Return [x, y] of the center of cell containing provided text 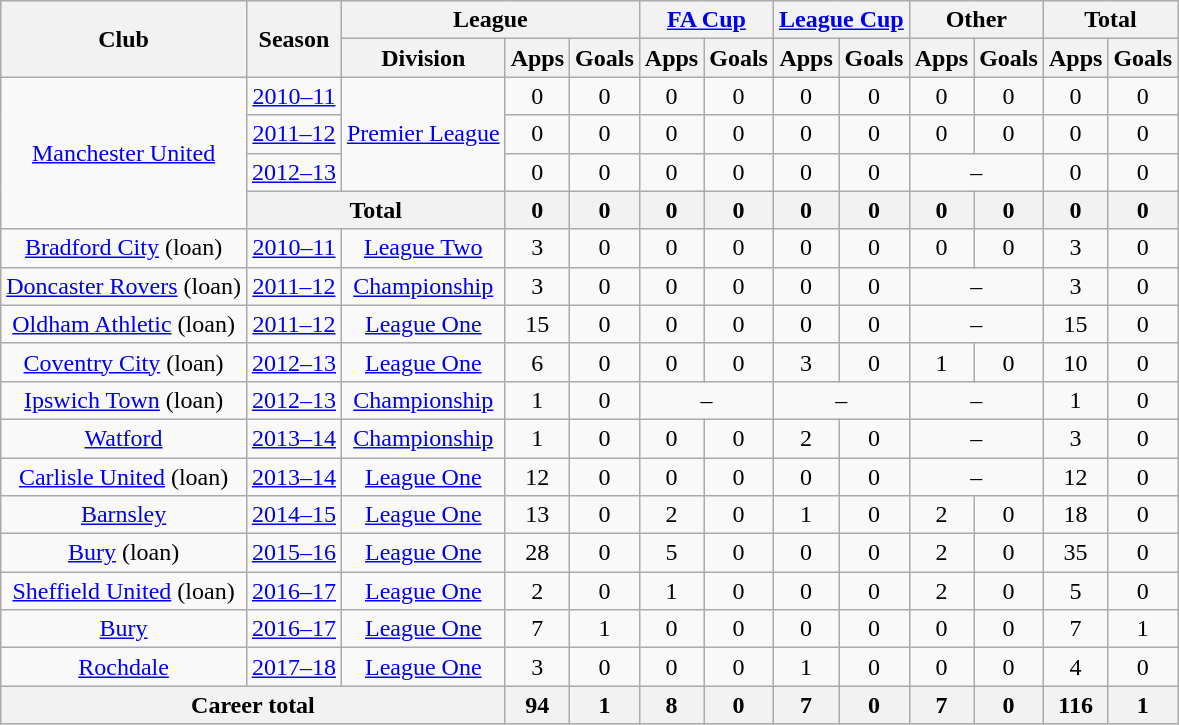
28 [537, 553]
League Cup [841, 20]
FA Cup [706, 20]
Coventry City (loan) [124, 362]
Career total [253, 705]
35 [1075, 553]
Watford [124, 438]
Ipswich Town (loan) [124, 400]
2014–15 [294, 515]
4 [1075, 667]
10 [1075, 362]
Division [423, 58]
Season [294, 39]
Barnsley [124, 515]
94 [537, 705]
Doncaster Rovers (loan) [124, 286]
2017–18 [294, 667]
Manchester United [124, 153]
Club [124, 39]
116 [1075, 705]
2015–16 [294, 553]
Oldham Athletic (loan) [124, 324]
League Two [423, 248]
Bradford City (loan) [124, 248]
Carlisle United (loan) [124, 477]
Bury [124, 629]
Premier League [423, 134]
Bury (loan) [124, 553]
Sheffield United (loan) [124, 591]
13 [537, 515]
League [490, 20]
Other [976, 20]
6 [537, 362]
Rochdale [124, 667]
8 [671, 705]
18 [1075, 515]
